From the cell containing the given text, extract its center point as (x, y) coordinate. 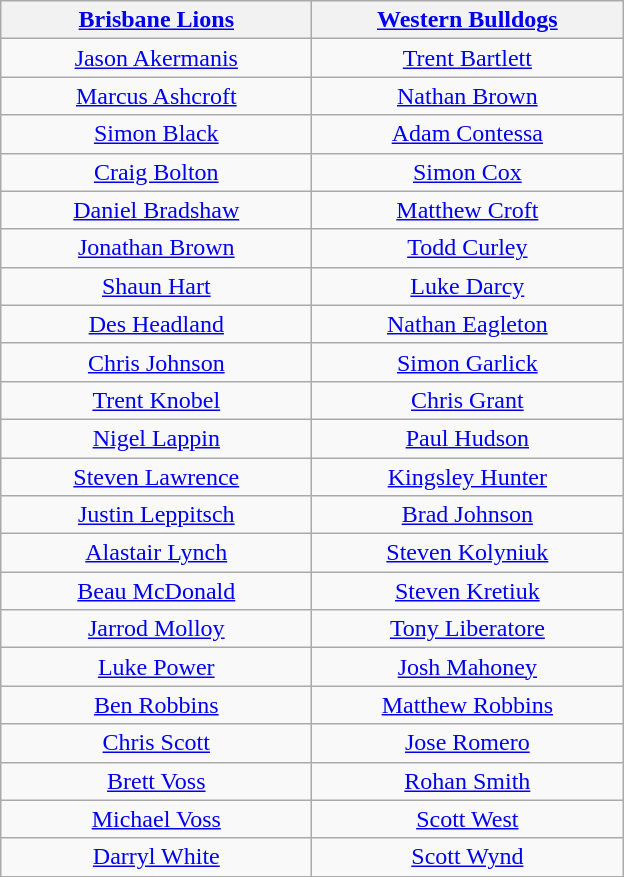
Luke Darcy (468, 286)
Des Headland (156, 324)
Michael Voss (156, 819)
Steven Kretiuk (468, 591)
Luke Power (156, 667)
Steven Kolyniuk (468, 553)
Daniel Bradshaw (156, 210)
Nathan Brown (468, 96)
Ben Robbins (156, 705)
Matthew Croft (468, 210)
Western Bulldogs (468, 20)
Steven Lawrence (156, 477)
Scott Wynd (468, 857)
Jason Akermanis (156, 58)
Justin Leppitsch (156, 515)
Chris Johnson (156, 362)
Rohan Smith (468, 781)
Nathan Eagleton (468, 324)
Trent Bartlett (468, 58)
Adam Contessa (468, 134)
Marcus Ashcroft (156, 96)
Trent Knobel (156, 400)
Chris Scott (156, 743)
Brad Johnson (468, 515)
Darryl White (156, 857)
Brett Voss (156, 781)
Simon Cox (468, 172)
Shaun Hart (156, 286)
Tony Liberatore (468, 629)
Matthew Robbins (468, 705)
Beau McDonald (156, 591)
Chris Grant (468, 400)
Kingsley Hunter (468, 477)
Josh Mahoney (468, 667)
Jarrod Molloy (156, 629)
Scott West (468, 819)
Alastair Lynch (156, 553)
Jonathan Brown (156, 248)
Brisbane Lions (156, 20)
Jose Romero (468, 743)
Paul Hudson (468, 438)
Todd Curley (468, 248)
Simon Garlick (468, 362)
Simon Black (156, 134)
Craig Bolton (156, 172)
Nigel Lappin (156, 438)
